Pinpoint the cell where the given text exists, returning its (x, y) midpoint coordinate. 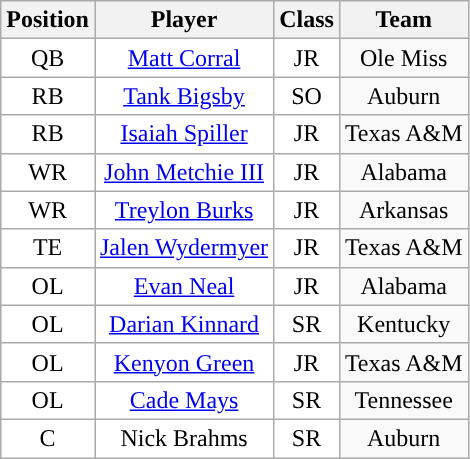
Tennessee (404, 400)
Ole Miss (404, 58)
Tank Bigsby (184, 96)
SO (307, 96)
Team (404, 20)
Nick Brahms (184, 438)
Kentucky (404, 324)
Class (307, 20)
John Metchie III (184, 172)
Matt Corral (184, 58)
Arkansas (404, 210)
Player (184, 20)
Evan Neal (184, 286)
Position (48, 20)
Cade Mays (184, 400)
C (48, 438)
Isaiah Spiller (184, 134)
QB (48, 58)
TE (48, 248)
Treylon Burks (184, 210)
Jalen Wydermyer (184, 248)
Kenyon Green (184, 362)
Darian Kinnard (184, 324)
